Extract the [x, y] coordinate from the center of the cell holding the provided text.  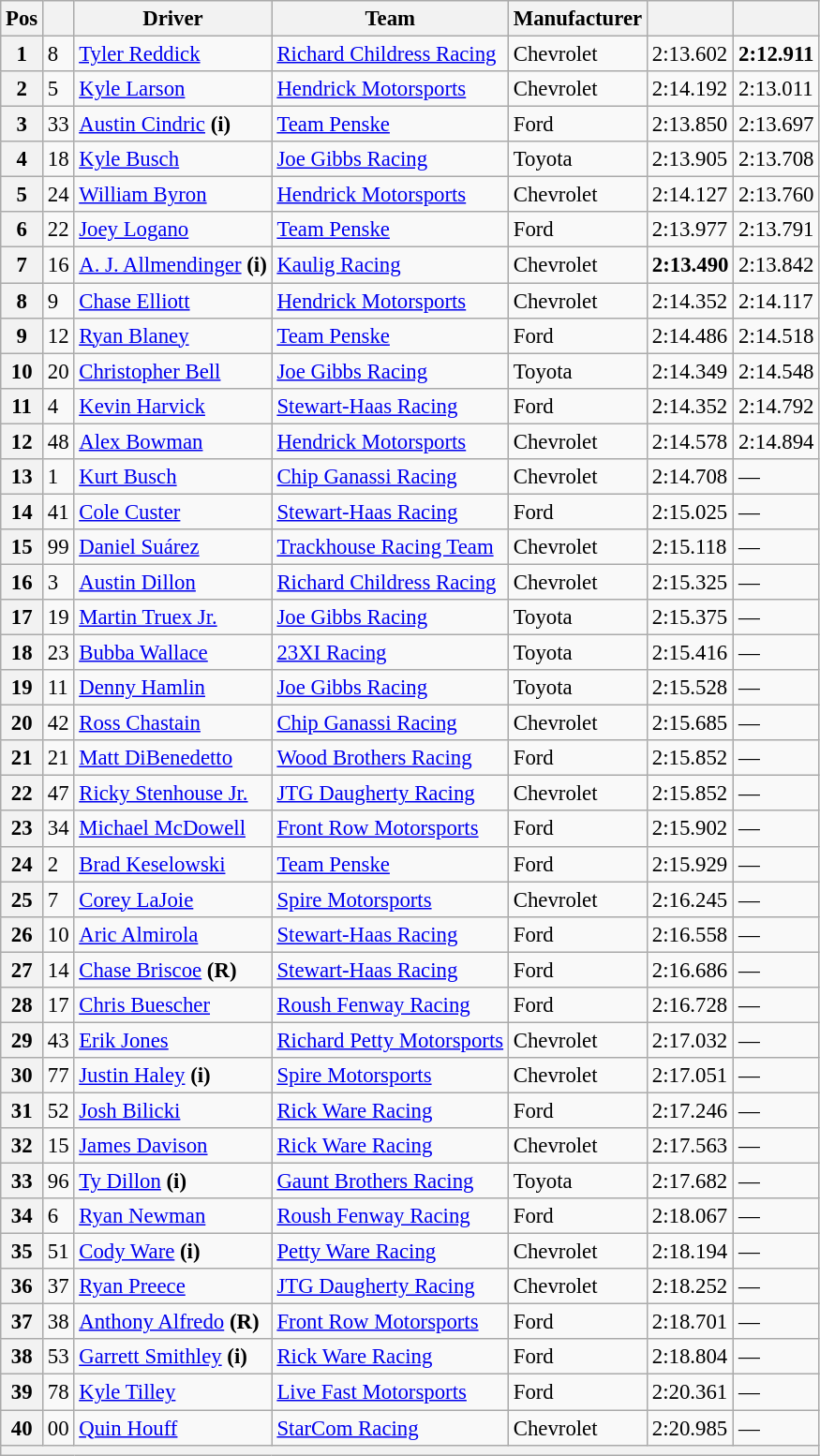
Driver [172, 19]
2:13.697 [776, 125]
Chris Buescher [172, 1005]
43 [58, 1040]
2:14.578 [691, 441]
Michael McDowell [172, 829]
78 [58, 1392]
2:16.558 [691, 934]
2:18.701 [691, 1322]
2:15.929 [691, 864]
Bubba Wallace [172, 653]
2:16.728 [691, 1005]
2:18.804 [691, 1358]
Ryan Newman [172, 1216]
2:13.708 [776, 159]
2:15.902 [691, 829]
2:14.349 [691, 371]
Christopher Bell [172, 371]
2:14.117 [776, 301]
2:13.842 [776, 265]
2:17.246 [691, 1110]
Brad Keselowski [172, 864]
00 [58, 1428]
36 [22, 1286]
35 [22, 1252]
James Davison [172, 1146]
2:14.192 [691, 89]
25 [22, 899]
2:14.792 [776, 406]
Joey Logano [172, 230]
2:13.977 [691, 230]
29 [22, 1040]
Trackhouse Racing Team [390, 547]
Kyle Larson [172, 89]
2:14.894 [776, 441]
Garrett Smithley (i) [172, 1358]
2:14.486 [691, 335]
52 [58, 1110]
Ty Dillon (i) [172, 1181]
2:13.602 [691, 54]
William Byron [172, 195]
2:13.490 [691, 265]
2:15.416 [691, 653]
41 [58, 512]
2:15.325 [691, 582]
2:15.118 [691, 547]
2:20.361 [691, 1392]
13 [22, 477]
2:13.850 [691, 125]
2:13.011 [776, 89]
Austin Dillon [172, 582]
2:12.911 [776, 54]
Corey LaJoie [172, 899]
2:18.252 [691, 1286]
2:13.760 [776, 195]
2:15.375 [691, 617]
Kaulig Racing [390, 265]
Anthony Alfredo (R) [172, 1322]
26 [22, 934]
Ross Chastain [172, 723]
2:18.194 [691, 1252]
Justin Haley (i) [172, 1076]
2:17.032 [691, 1040]
Wood Brothers Racing [390, 758]
48 [58, 441]
Martin Truex Jr. [172, 617]
Erik Jones [172, 1040]
2:17.563 [691, 1146]
2:15.685 [691, 723]
2:13.791 [776, 230]
30 [22, 1076]
42 [58, 723]
39 [22, 1392]
Josh Bilicki [172, 1110]
Chase Elliott [172, 301]
Chase Briscoe (R) [172, 970]
Tyler Reddick [172, 54]
2:13.905 [691, 159]
Austin Cindric (i) [172, 125]
Denny Hamlin [172, 688]
Aric Almirola [172, 934]
2:14.548 [776, 371]
Gaunt Brothers Racing [390, 1181]
Live Fast Motorsports [390, 1392]
99 [58, 547]
Ricky Stenhouse Jr. [172, 794]
Cody Ware (i) [172, 1252]
28 [22, 1005]
2:20.985 [691, 1428]
StarCom Racing [390, 1428]
31 [22, 1110]
96 [58, 1181]
2:16.686 [691, 970]
Kevin Harvick [172, 406]
Daniel Suárez [172, 547]
A. J. Allmendinger (i) [172, 265]
2:14.518 [776, 335]
Ryan Blaney [172, 335]
2:14.708 [691, 477]
27 [22, 970]
Team [390, 19]
Ryan Preece [172, 1286]
Richard Petty Motorsports [390, 1040]
2:15.025 [691, 512]
77 [58, 1076]
2:17.682 [691, 1181]
Matt DiBenedetto [172, 758]
Quin Houff [172, 1428]
32 [22, 1146]
2:18.067 [691, 1216]
Kyle Tilley [172, 1392]
2:15.528 [691, 688]
Manufacturer [577, 19]
Kyle Busch [172, 159]
Petty Ware Racing [390, 1252]
2:16.245 [691, 899]
Cole Custer [172, 512]
2:14.127 [691, 195]
Kurt Busch [172, 477]
23XI Racing [390, 653]
53 [58, 1358]
51 [58, 1252]
2:17.051 [691, 1076]
Alex Bowman [172, 441]
Pos [22, 19]
40 [22, 1428]
47 [58, 794]
